Identify which cell holds the provided text, then report its (x, y) central coordinate. 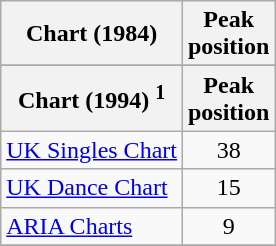
UK Singles Chart (92, 150)
ARIA Charts (92, 226)
UK Dance Chart (92, 188)
Chart (1994) 1 (92, 98)
38 (228, 150)
9 (228, 226)
Chart (1984) (92, 34)
15 (228, 188)
